Scan for the cell matching the given text and deliver its (x, y) coordinate at center. 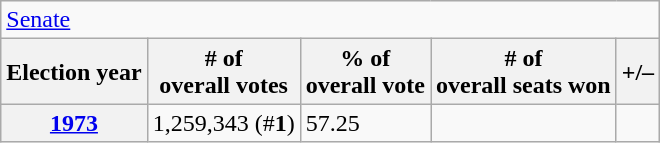
1,259,343 (#1) (224, 123)
% ofoverall vote (365, 72)
+/– (638, 72)
1973 (74, 123)
Senate (330, 20)
# ofoverall votes (224, 72)
57.25 (365, 123)
Election year (74, 72)
# ofoverall seats won (524, 72)
